From the cell containing the given text, extract its center point as [X, Y] coordinate. 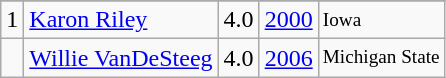
Iowa [381, 20]
1 [12, 20]
Michigan State [381, 58]
2006 [288, 58]
Willie VanDeSteeg [121, 58]
Karon Riley [121, 20]
2000 [288, 20]
